Provide the (x, y) coordinate of the cell's center where the given text is located.  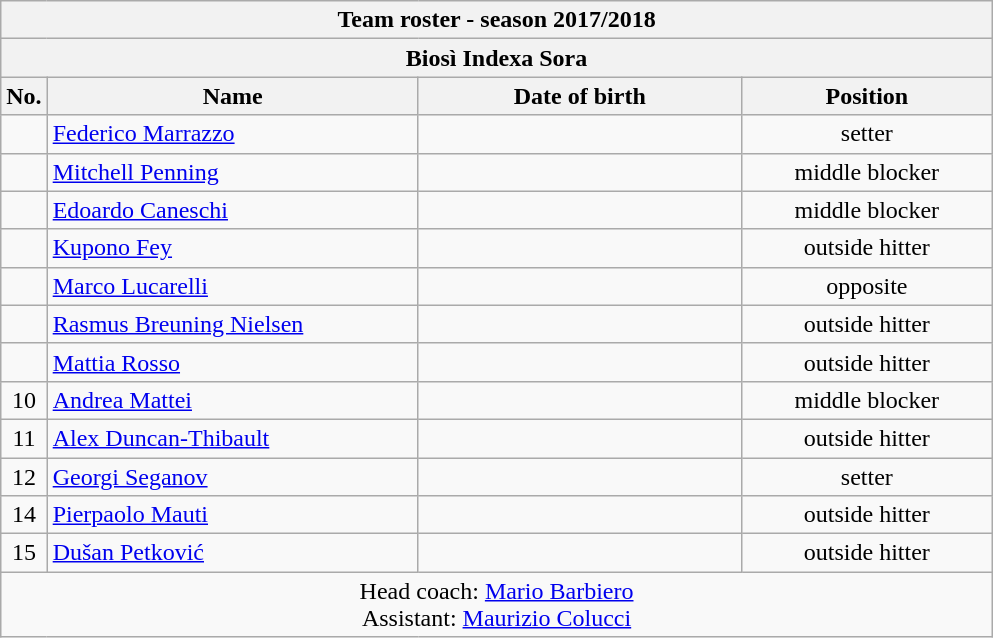
No. (24, 96)
opposite (866, 286)
Pierpaolo Mauti (232, 515)
12 (24, 477)
Marco Lucarelli (232, 286)
Georgi Seganov (232, 477)
Position (866, 96)
11 (24, 438)
Team roster - season 2017/2018 (497, 20)
Head coach: Mario BarbieroAssistant: Maurizio Colucci (497, 604)
Mattia Rosso (232, 362)
Biosì Indexa Sora (497, 58)
Edoardo Caneschi (232, 210)
Andrea Mattei (232, 400)
Dušan Petković (232, 553)
15 (24, 553)
10 (24, 400)
Federico Marrazzo (232, 134)
Rasmus Breuning Nielsen (232, 324)
Name (232, 96)
14 (24, 515)
Alex Duncan-Thibault (232, 438)
Kupono Fey (232, 248)
Mitchell Penning (232, 172)
Date of birth (580, 96)
